From the cell containing the given text, extract its center point as (X, Y) coordinate. 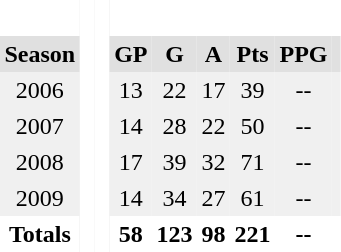
Pts (252, 54)
13 (131, 90)
2009 (40, 198)
G (174, 54)
PPG (304, 54)
GP (131, 54)
34 (174, 198)
61 (252, 198)
58 (131, 234)
2007 (40, 126)
32 (214, 162)
123 (174, 234)
27 (214, 198)
28 (174, 126)
71 (252, 162)
98 (214, 234)
Season (40, 54)
A (214, 54)
221 (252, 234)
50 (252, 126)
Totals (40, 234)
2008 (40, 162)
2006 (40, 90)
